Output the (x, y) coordinate of the center of the cell containing the given text.  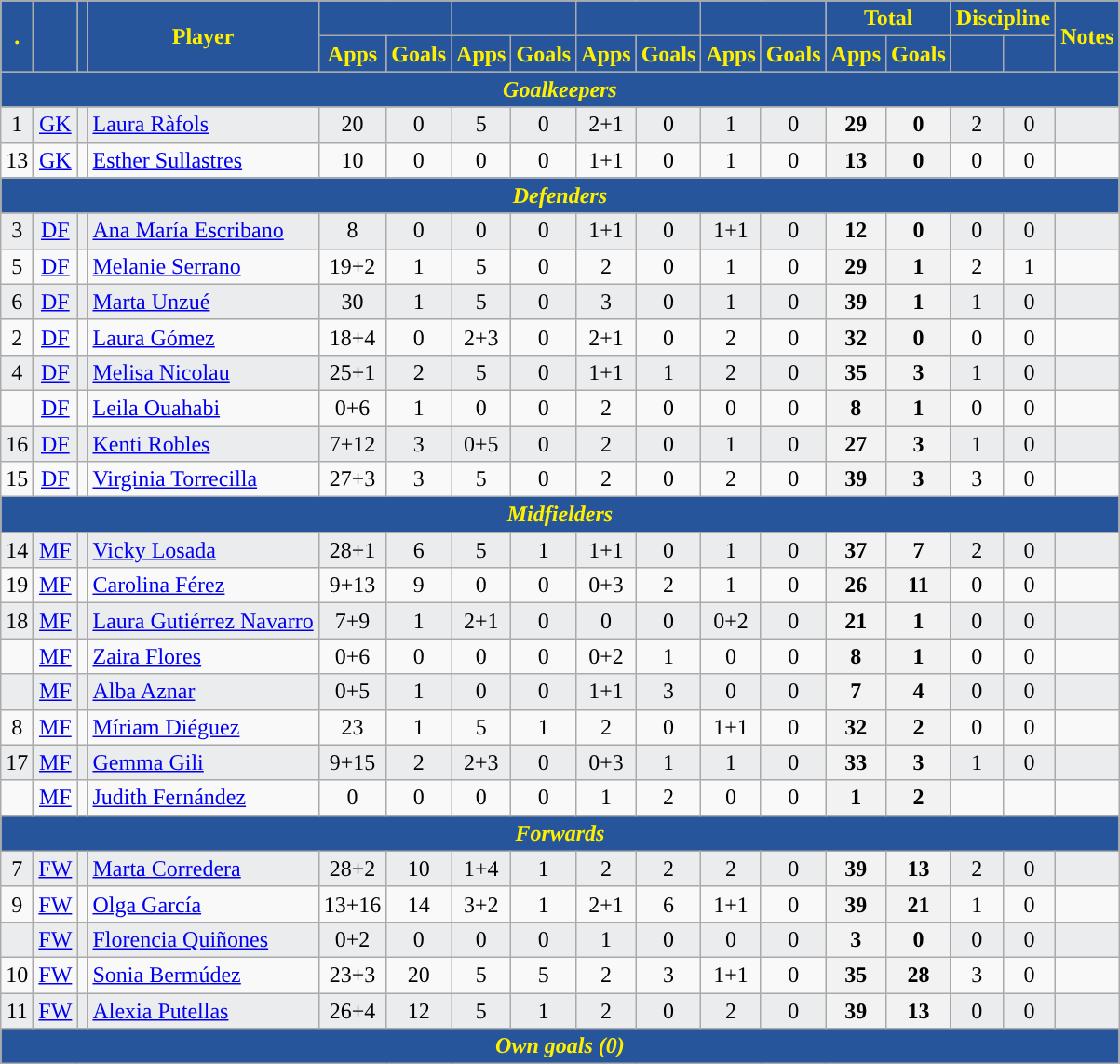
Melisa Nicolau (203, 372)
Zaira Flores (203, 656)
Marta Unzué (203, 302)
Virginia Torrecilla (203, 479)
28+1 (352, 550)
7+12 (352, 444)
3+2 (481, 904)
23 (352, 727)
Míriam Diéguez (203, 727)
Own goals (0) (560, 1046)
. (17, 36)
Laura Ràfols (203, 125)
9+15 (352, 762)
Florencia Quiñones (203, 939)
Goalkeepers (560, 89)
17 (17, 762)
Melanie Serrano (203, 266)
Esther Sullastres (203, 160)
25+1 (352, 372)
Forwards (560, 833)
Alexia Putellas (203, 1010)
Sonia Bermúdez (203, 975)
Total (888, 19)
15 (17, 479)
9+13 (352, 586)
Alba Aznar (203, 692)
19+2 (352, 266)
Leila Ouahabi (203, 408)
Discipline (1003, 19)
Marta Corredera (203, 869)
26+4 (352, 1010)
Judith Fernández (203, 798)
26 (856, 586)
Gemma Gili (203, 762)
Midfielders (560, 515)
30 (352, 302)
28+2 (352, 869)
Laura Gómez (203, 337)
Laura Gutiérrez Navarro (203, 621)
1+4 (481, 869)
Olga García (203, 904)
Notes (1087, 36)
Vicky Losada (203, 550)
Ana María Escribano (203, 231)
27 (856, 444)
Defenders (560, 195)
19 (17, 586)
28 (919, 975)
33 (856, 762)
7+9 (352, 621)
13+16 (352, 904)
Kenti Robles (203, 444)
37 (856, 550)
23+3 (352, 975)
18+4 (352, 337)
18 (17, 621)
Player (203, 36)
27+3 (352, 479)
Carolina Férez (203, 586)
16 (17, 444)
